Find where the given text appears and provide that cell's center as (x, y) coordinate. 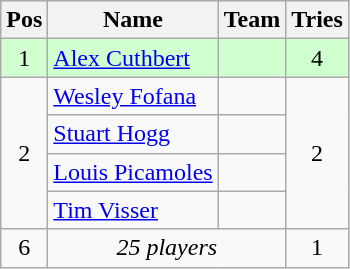
Stuart Hogg (133, 134)
Tries (318, 20)
Tim Visser (133, 210)
Name (133, 20)
Alex Cuthbert (133, 58)
Team (252, 20)
4 (318, 58)
Wesley Fofana (133, 96)
25 players (167, 248)
Pos (24, 20)
6 (24, 248)
Louis Picamoles (133, 172)
